Search for the cell housing the specified text and yield its (X, Y) center coordinate. 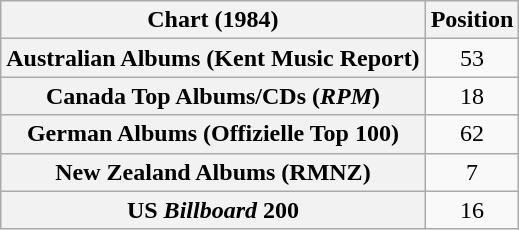
53 (472, 58)
7 (472, 172)
18 (472, 96)
Australian Albums (Kent Music Report) (213, 58)
Position (472, 20)
16 (472, 210)
US Billboard 200 (213, 210)
German Albums (Offizielle Top 100) (213, 134)
Chart (1984) (213, 20)
Canada Top Albums/CDs (RPM) (213, 96)
New Zealand Albums (RMNZ) (213, 172)
62 (472, 134)
